From the cell containing the given text, extract its center point as (X, Y) coordinate. 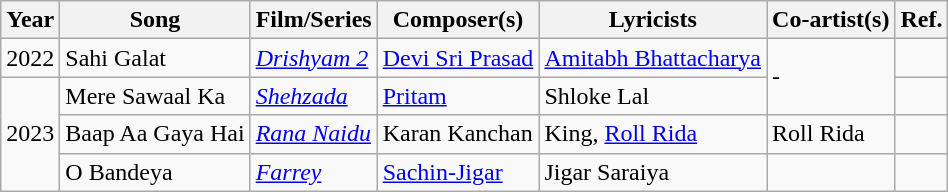
Song (155, 20)
Roll Rida (831, 134)
- (831, 77)
2023 (30, 134)
2022 (30, 58)
Devi Sri Prasad (458, 58)
Sahi Galat (155, 58)
Ref. (922, 20)
Rana Naidu (314, 134)
Farrey (314, 172)
Co-artist(s) (831, 20)
Amitabh Bhattacharya (653, 58)
Shloke Lal (653, 96)
Drishyam 2 (314, 58)
Film/Series (314, 20)
King, Roll Rida (653, 134)
Lyricists (653, 20)
Jigar Saraiya (653, 172)
Year (30, 20)
O Bandeya (155, 172)
Karan Kanchan (458, 134)
Shehzada (314, 96)
Composer(s) (458, 20)
Baap Aa Gaya Hai (155, 134)
Pritam (458, 96)
Mere Sawaal Ka (155, 96)
Sachin-Jigar (458, 172)
